Search for the cell housing the specified text and yield its [x, y] center coordinate. 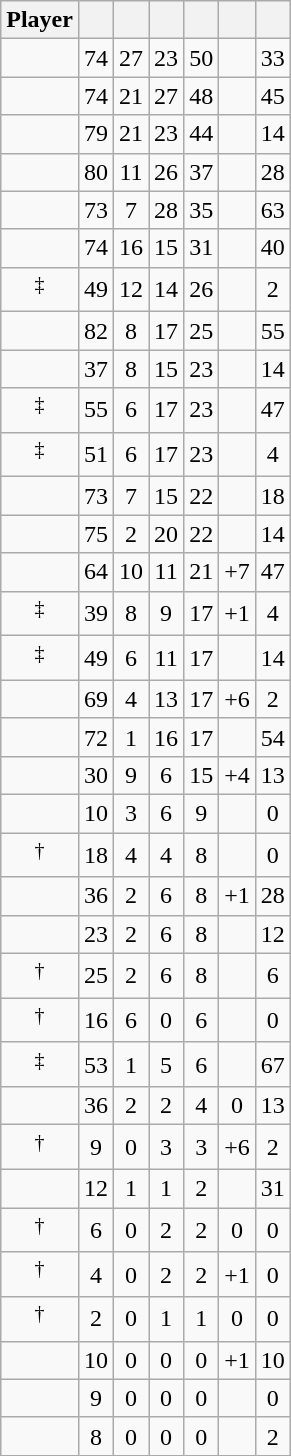
53 [96, 1064]
54 [272, 737]
82 [96, 331]
50 [202, 58]
79 [96, 134]
75 [96, 534]
45 [272, 96]
67 [272, 1064]
+7 [238, 572]
72 [96, 737]
5 [166, 1064]
64 [96, 572]
Player [40, 20]
39 [96, 614]
30 [96, 775]
48 [202, 96]
63 [272, 210]
44 [202, 134]
35 [202, 210]
+4 [238, 775]
51 [96, 454]
80 [96, 172]
20 [166, 534]
69 [96, 699]
40 [272, 248]
33 [272, 58]
